Detect which cell encompasses the target text, then output its (x, y) center coordinate. 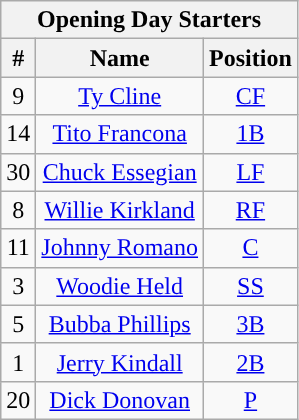
SS (251, 286)
Willie Kirkland (120, 210)
Opening Day Starters (150, 20)
RF (251, 210)
Chuck Essegian (120, 172)
Position (251, 58)
1B (251, 134)
CF (251, 96)
P (251, 400)
5 (18, 324)
LF (251, 172)
Jerry Kindall (120, 362)
# (18, 58)
Johnny Romano (120, 248)
8 (18, 210)
Name (120, 58)
20 (18, 400)
11 (18, 248)
C (251, 248)
Tito Francona (120, 134)
30 (18, 172)
9 (18, 96)
3 (18, 286)
2B (251, 362)
Ty Cline (120, 96)
Woodie Held (120, 286)
14 (18, 134)
Dick Donovan (120, 400)
3B (251, 324)
Bubba Phillips (120, 324)
1 (18, 362)
